Return the (x, y) coordinate for the center point of the cell that contains the specified text.  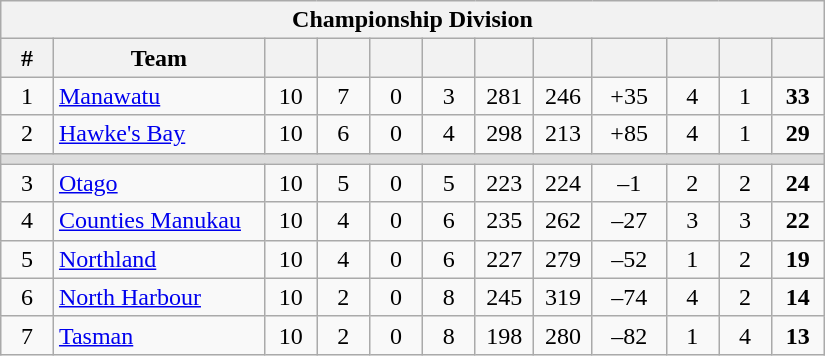
224 (564, 183)
–27 (629, 221)
198 (504, 335)
33 (798, 96)
Hawke's Bay (158, 134)
–82 (629, 335)
262 (564, 221)
Championship Division (413, 20)
29 (798, 134)
# (28, 58)
223 (504, 183)
235 (504, 221)
Otago (158, 183)
280 (564, 335)
+35 (629, 96)
24 (798, 183)
279 (564, 259)
14 (798, 297)
Tasman (158, 335)
–52 (629, 259)
319 (564, 297)
–1 (629, 183)
19 (798, 259)
Northland (158, 259)
245 (504, 297)
227 (504, 259)
213 (564, 134)
+85 (629, 134)
–74 (629, 297)
298 (504, 134)
246 (564, 96)
Counties Manukau (158, 221)
13 (798, 335)
North Harbour (158, 297)
22 (798, 221)
Manawatu (158, 96)
Team (158, 58)
281 (504, 96)
